Detect which cell encompasses the target text, then output its [x, y] center coordinate. 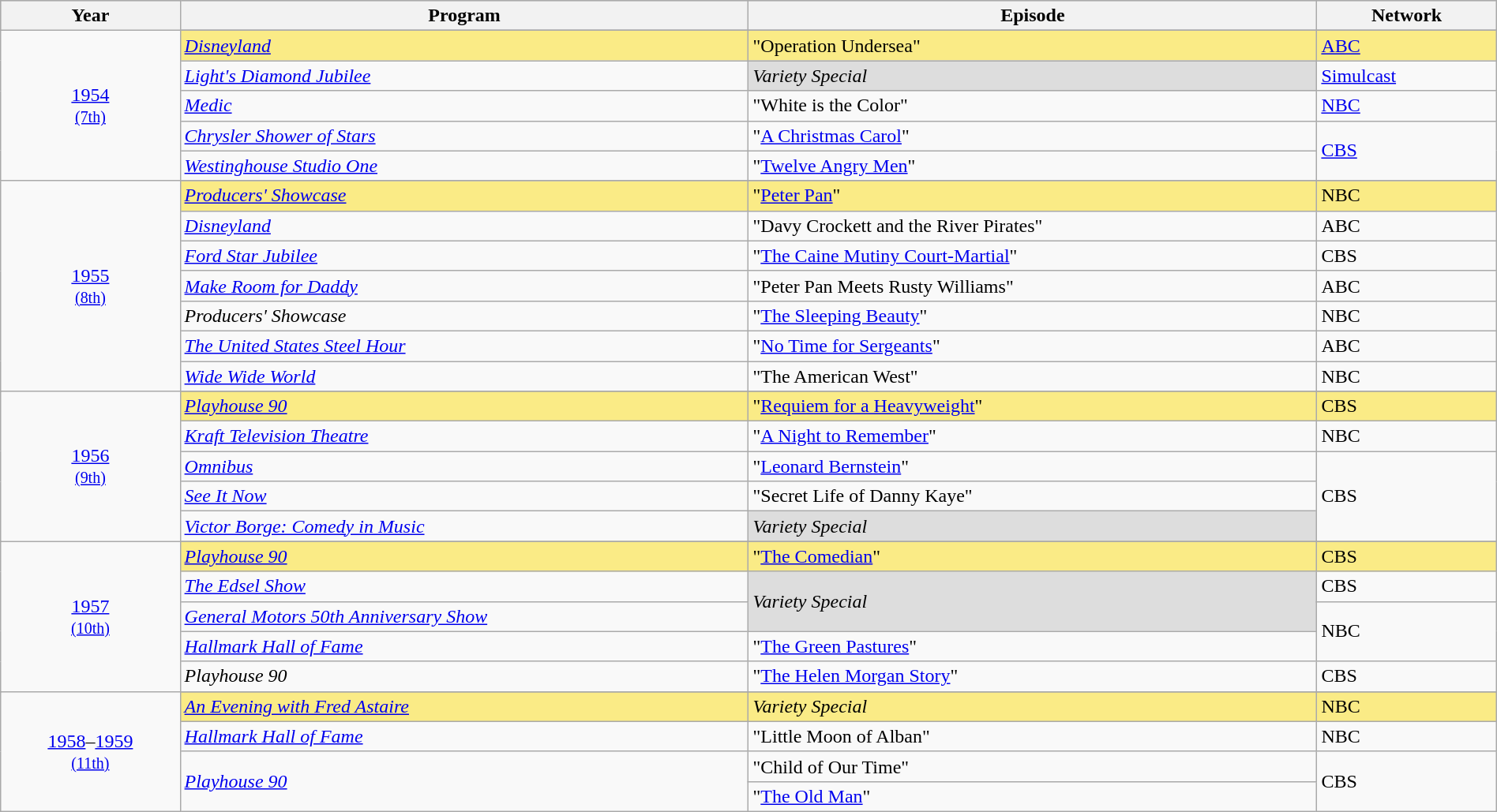
Wide Wide World [464, 376]
"A Night to Remember" [1033, 436]
"The Comedian" [1033, 556]
"The American West" [1033, 376]
"Peter Pan" [1033, 196]
Omnibus [464, 466]
"Davy Crockett and the River Pirates" [1033, 226]
An Evening with Fred Astaire [464, 706]
"No Time for Sergeants" [1033, 346]
"Requiem for a Heavyweight" [1033, 406]
Year [90, 16]
"A Christmas Carol" [1033, 136]
"Twelve Angry Men" [1033, 166]
"The Old Man" [1033, 796]
"The Caine Mutiny Court-Martial" [1033, 256]
General Motors 50th Anniversary Show [464, 616]
The Edsel Show [464, 586]
"Little Moon of Alban" [1033, 736]
Network [1407, 16]
"Operation Undersea" [1033, 46]
1954(7th) [90, 106]
Make Room for Daddy [464, 286]
1955(8th) [90, 286]
"The Sleeping Beauty" [1033, 316]
"White is the Color" [1033, 106]
The United States Steel Hour [464, 346]
See It Now [464, 496]
"Leonard Bernstein" [1033, 466]
Kraft Television Theatre [464, 436]
Light's Diamond Jubilee [464, 76]
"Child of Our Time" [1033, 766]
Program [464, 16]
"The Green Pastures" [1033, 646]
1958–1959(11th) [90, 751]
Westinghouse Studio One [464, 166]
Episode [1033, 16]
Victor Borge: Comedy in Music [464, 526]
"Peter Pan Meets Rusty Williams" [1033, 286]
1956(9th) [90, 466]
"Secret Life of Danny Kaye" [1033, 496]
Ford Star Jubilee [464, 256]
Chrysler Shower of Stars [464, 136]
Medic [464, 106]
"The Helen Morgan Story" [1033, 676]
Simulcast [1407, 76]
1957(10th) [90, 616]
